Scan for the cell matching the given text and deliver its (X, Y) coordinate at center. 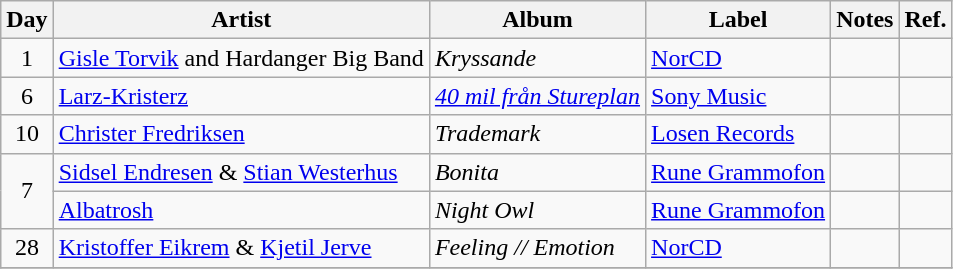
Notes (865, 20)
Bonita (537, 172)
1 (27, 58)
Ref. (926, 20)
Trademark (537, 134)
Artist (241, 20)
7 (27, 191)
Feeling // Emotion (537, 248)
Kristoffer Eikrem & Kjetil Jerve (241, 248)
Gisle Torvik and Hardanger Big Band (241, 58)
Kryssande (537, 58)
Christer Fredriksen (241, 134)
Album (537, 20)
6 (27, 96)
Sidsel Endresen & Stian Westerhus (241, 172)
Night Owl (537, 210)
Label (738, 20)
28 (27, 248)
Larz-Kristerz (241, 96)
40 mil från Stureplan (537, 96)
Sony Music (738, 96)
Losen Records (738, 134)
10 (27, 134)
Day (27, 20)
Albatrosh (241, 210)
